Determine the (X, Y) coordinate at the center of the cell enclosing the given text.  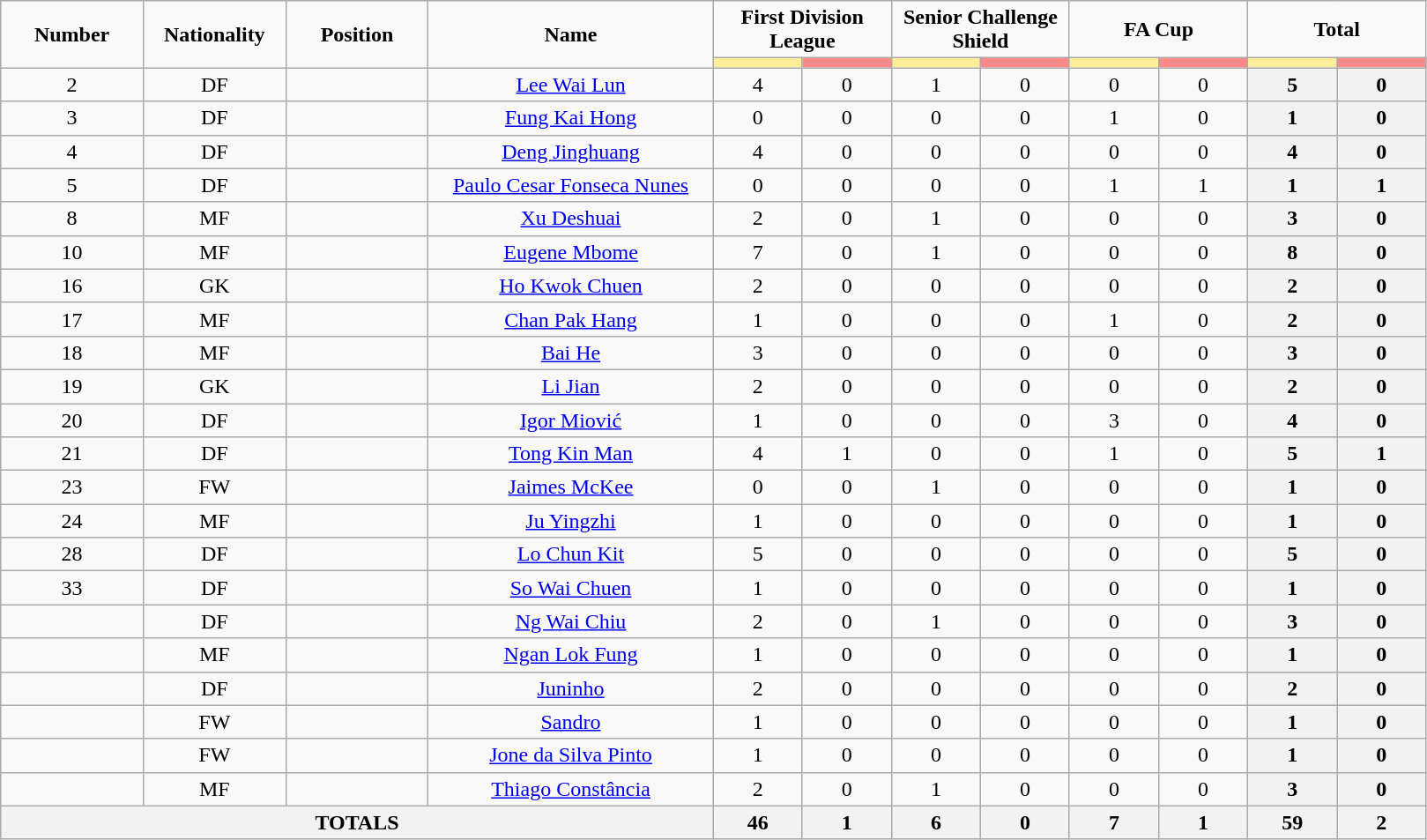
20 (72, 420)
Position (357, 34)
16 (72, 286)
Total (1337, 30)
6 (936, 822)
59 (1292, 822)
Ho Kwok Chuen (571, 286)
Chan Pak Hang (571, 319)
Xu Deshuai (571, 219)
Ngan Lok Fung (571, 655)
Name (571, 34)
Bai He (571, 353)
Paulo Cesar Fonseca Nunes (571, 185)
17 (72, 319)
23 (72, 487)
46 (758, 822)
Senior Challenge Shield (980, 30)
So Wai Chuen (571, 588)
First Division League (802, 30)
33 (72, 588)
Juninho (571, 688)
24 (72, 521)
10 (72, 252)
19 (72, 386)
Lee Wai Lun (571, 85)
28 (72, 554)
Tong Kin Man (571, 454)
Ng Wai Chiu (571, 621)
Ju Yingzhi (571, 521)
Thiago Constância (571, 789)
TOTALS (357, 822)
Eugene Mbome (571, 252)
FA Cup (1158, 30)
Li Jian (571, 386)
Nationality (214, 34)
Lo Chun Kit (571, 554)
Jaimes McKee (571, 487)
Number (72, 34)
Jone da Silva Pinto (571, 755)
21 (72, 454)
Fung Kai Hong (571, 118)
18 (72, 353)
Deng Jinghuang (571, 152)
Sandro (571, 722)
Igor Miović (571, 420)
